Locate the cell with the specified text and output its (X, Y) center coordinate. 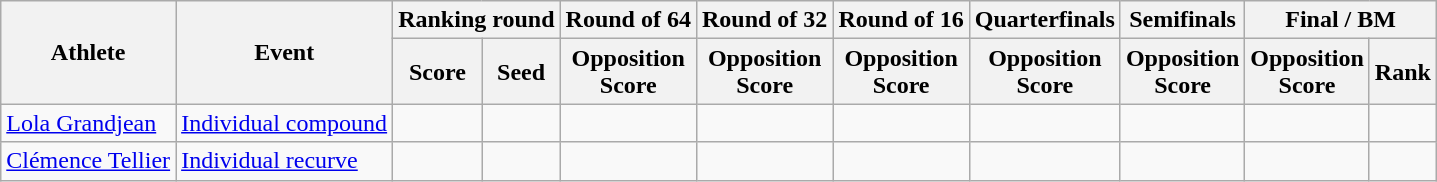
Individual compound (284, 123)
Event (284, 52)
Final / BM (1341, 20)
Clémence Tellier (88, 161)
Ranking round (476, 20)
Rank (1402, 72)
Round of 16 (901, 20)
Quarterfinals (1044, 20)
Seed (521, 72)
Lola Grandjean (88, 123)
Athlete (88, 52)
Individual recurve (284, 161)
Semifinals (1182, 20)
Round of 32 (764, 20)
Score (438, 72)
Round of 64 (628, 20)
